For the text-containing cell, return its midpoint in (X, Y) coordinate format. 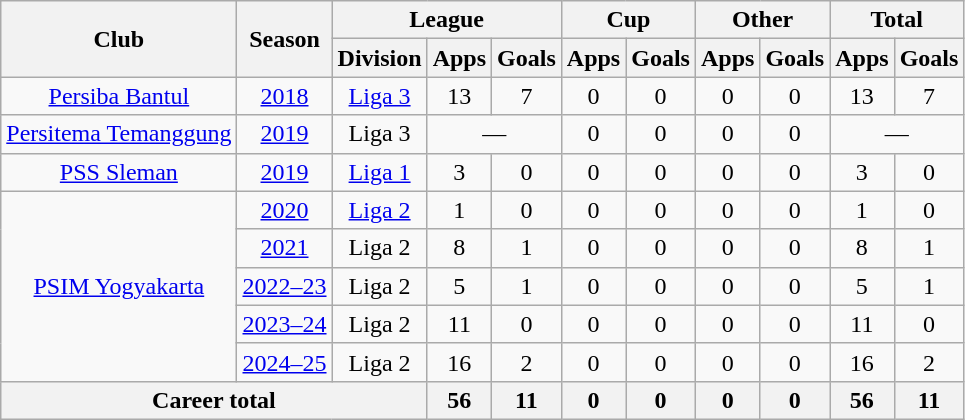
Other (762, 20)
Total (897, 20)
Division (380, 58)
Career total (214, 400)
League (446, 20)
Season (284, 39)
PSS Sleman (119, 172)
Persiba Bantul (119, 96)
Cup (628, 20)
Persitema Temanggung (119, 134)
2020 (284, 210)
2022–23 (284, 286)
2023–24 (284, 324)
2018 (284, 96)
2024–25 (284, 362)
Liga 1 (380, 172)
2021 (284, 248)
Club (119, 39)
PSIM Yogyakarta (119, 286)
